Locate the cell with the specified text and output its (x, y) center coordinate. 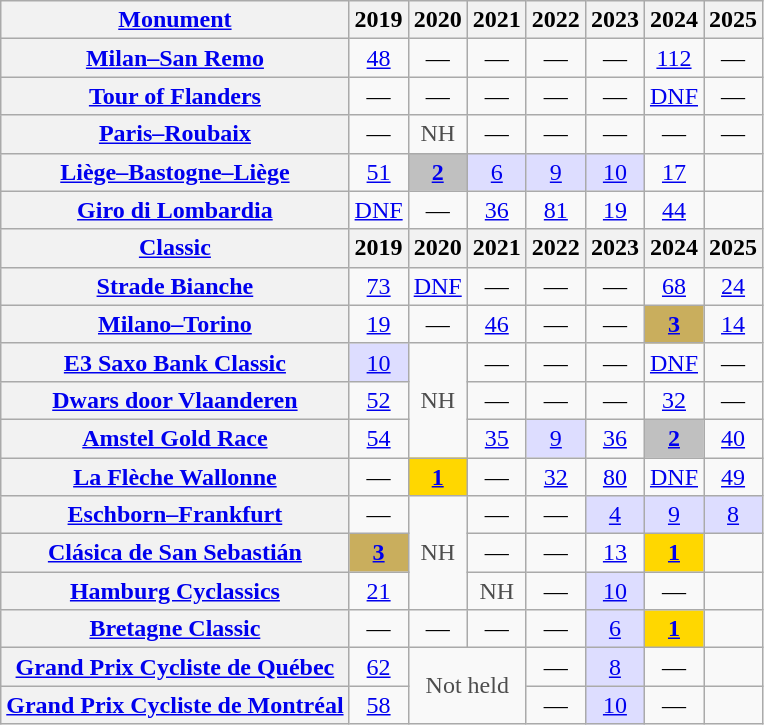
58 (378, 705)
40 (734, 438)
Monument (175, 20)
62 (378, 667)
54 (378, 438)
Hamburg Cyclassics (175, 591)
24 (734, 286)
Paris–Roubaix (175, 134)
13 (614, 553)
21 (378, 591)
Eschborn–Frankfurt (175, 515)
Amstel Gold Race (175, 438)
Milan–San Remo (175, 58)
La Flèche Wallonne (175, 477)
Milano–Torino (175, 324)
Tour of Flanders (175, 96)
Clásica de San Sebastián (175, 553)
49 (734, 477)
Dwars door Vlaanderen (175, 400)
Grand Prix Cycliste de Montréal (175, 705)
73 (378, 286)
Not held (467, 686)
68 (674, 286)
80 (614, 477)
Giro di Lombardia (175, 210)
52 (378, 400)
35 (496, 438)
E3 Saxo Bank Classic (175, 362)
Liège–Bastogne–Liège (175, 172)
Strade Bianche (175, 286)
4 (614, 515)
112 (674, 58)
Classic (175, 248)
Grand Prix Cycliste de Québec (175, 667)
44 (674, 210)
17 (674, 172)
81 (556, 210)
46 (496, 324)
14 (734, 324)
51 (378, 172)
48 (378, 58)
Bretagne Classic (175, 629)
